Scan for the cell matching the given text and deliver its [x, y] coordinate at center. 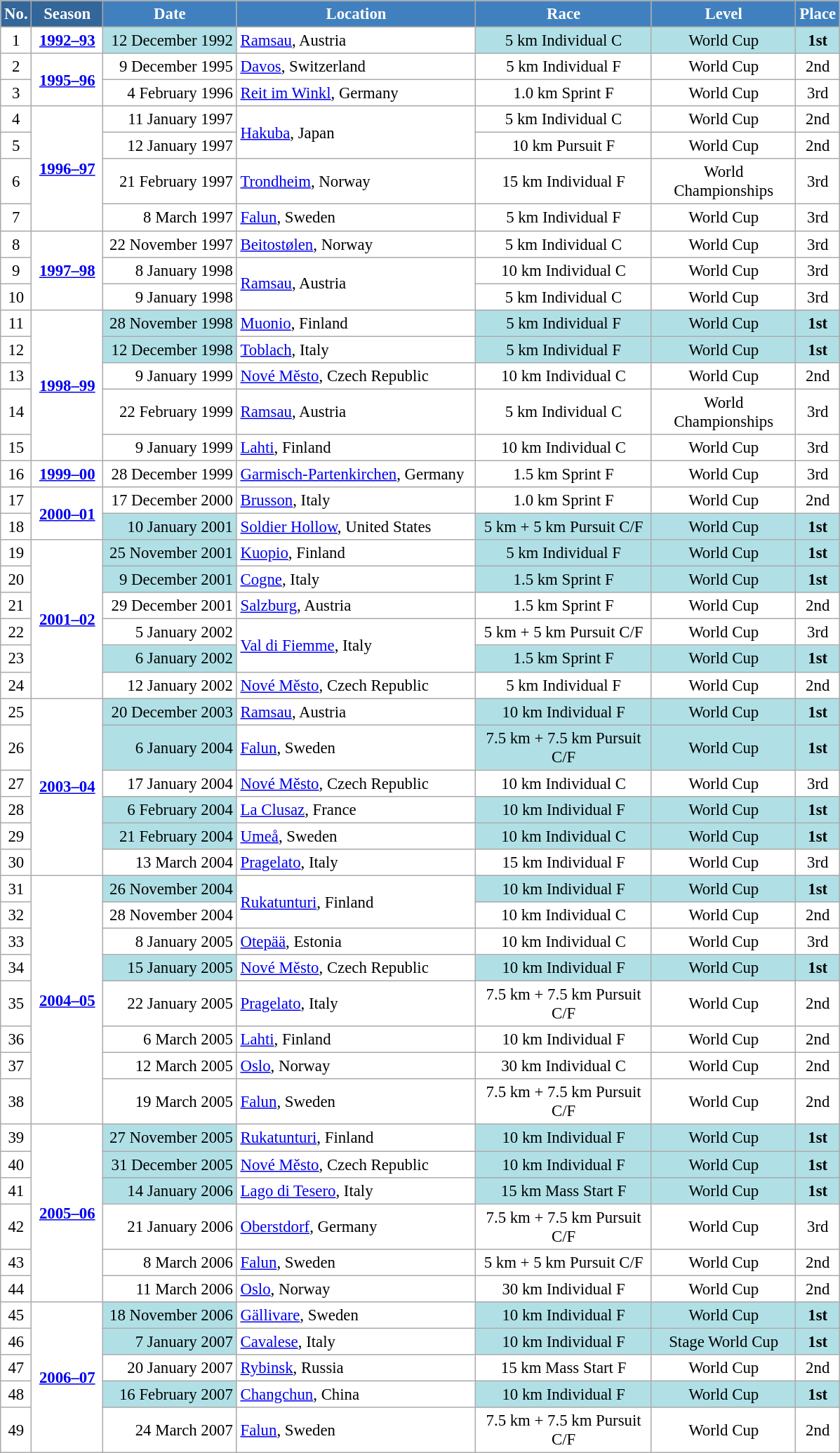
8 [16, 244]
2000–01 [67, 514]
2001–02 [67, 619]
40 [16, 1165]
12 [16, 350]
15 January 2005 [170, 968]
37 [16, 1066]
19 March 2005 [170, 1102]
24 March 2007 [170, 1431]
20 December 2003 [170, 712]
1997–98 [67, 271]
2005–06 [67, 1213]
Brusson, Italy [356, 500]
Val di Fiemme, Italy [356, 646]
23 [16, 659]
22 January 2005 [170, 1004]
9 January 1998 [170, 297]
2006–07 [67, 1377]
Umeå, Sweden [356, 836]
6 March 2005 [170, 1040]
5 January 2002 [170, 632]
Reit im Winkl, Germany [356, 93]
30 km Individual F [564, 1289]
10 January 2001 [170, 527]
12 March 2005 [170, 1066]
Date [170, 14]
4 [16, 119]
Trondheim, Norway [356, 181]
1995–96 [67, 80]
16 [16, 474]
24 [16, 685]
45 [16, 1315]
25 November 2001 [170, 553]
21 February 2004 [170, 836]
36 [16, 1040]
21 [16, 606]
Kuopio, Finland [356, 553]
1 [16, 41]
27 [16, 783]
21 January 2006 [170, 1227]
25 [16, 712]
8 March 1997 [170, 218]
Race [564, 14]
30 [16, 863]
Beitostølen, Norway [356, 244]
41 [16, 1190]
7 January 2007 [170, 1341]
35 [16, 1004]
21 February 1997 [170, 181]
Season [67, 14]
43 [16, 1262]
27 November 2005 [170, 1138]
Toblach, Italy [356, 350]
8 January 1998 [170, 270]
44 [16, 1289]
La Clusaz, France [356, 810]
Changchun, China [356, 1394]
6 January 2002 [170, 659]
Level [724, 14]
42 [16, 1227]
9 [16, 270]
Stage World Cup [724, 1341]
26 November 2004 [170, 889]
11 March 2006 [170, 1289]
30 km Individual C [564, 1066]
1996–97 [67, 168]
9 December 1995 [170, 67]
19 [16, 553]
2 [16, 67]
Lago di Tesero, Italy [356, 1190]
Muonio, Finland [356, 323]
1992–93 [67, 41]
Salzburg, Austria [356, 606]
22 [16, 632]
11 January 1997 [170, 119]
14 [16, 411]
29 [16, 836]
14 January 2006 [170, 1190]
12 January 2002 [170, 685]
8 March 2006 [170, 1262]
Oberstdorf, Germany [356, 1227]
10 [16, 297]
7 [16, 218]
28 November 1998 [170, 323]
34 [16, 968]
Location [356, 14]
Place [818, 14]
18 [16, 527]
47 [16, 1368]
18 November 2006 [170, 1315]
12 December 1992 [170, 41]
31 December 2005 [170, 1165]
28 [16, 810]
29 December 2001 [170, 606]
15 [16, 448]
Rybinsk, Russia [356, 1368]
16 February 2007 [170, 1394]
38 [16, 1102]
Otepää, Estonia [356, 942]
1999–00 [67, 474]
28 December 1999 [170, 474]
28 November 2004 [170, 915]
13 March 2004 [170, 863]
2004–05 [67, 1000]
26 [16, 747]
Hakuba, Japan [356, 132]
11 [16, 323]
No. [16, 14]
Davos, Switzerland [356, 67]
39 [16, 1138]
12 January 1997 [170, 146]
49 [16, 1431]
6 February 2004 [170, 810]
22 February 1999 [170, 411]
6 [16, 181]
2003–04 [67, 788]
6 January 2004 [170, 747]
13 [16, 376]
Soldier Hollow, United States [356, 527]
22 November 1997 [170, 244]
17 [16, 500]
17 January 2004 [170, 783]
5 [16, 146]
Cogne, Italy [356, 580]
12 December 1998 [170, 350]
8 January 2005 [170, 942]
4 February 1996 [170, 93]
17 December 2000 [170, 500]
20 January 2007 [170, 1368]
32 [16, 915]
31 [16, 889]
46 [16, 1341]
1998–99 [67, 385]
10 km Pursuit F [564, 146]
3 [16, 93]
48 [16, 1394]
Cavalese, Italy [356, 1341]
9 December 2001 [170, 580]
20 [16, 580]
Gällivare, Sweden [356, 1315]
33 [16, 942]
Garmisch-Partenkirchen, Germany [356, 474]
